Pinpoint the cell where the given text exists, returning its [X, Y] midpoint coordinate. 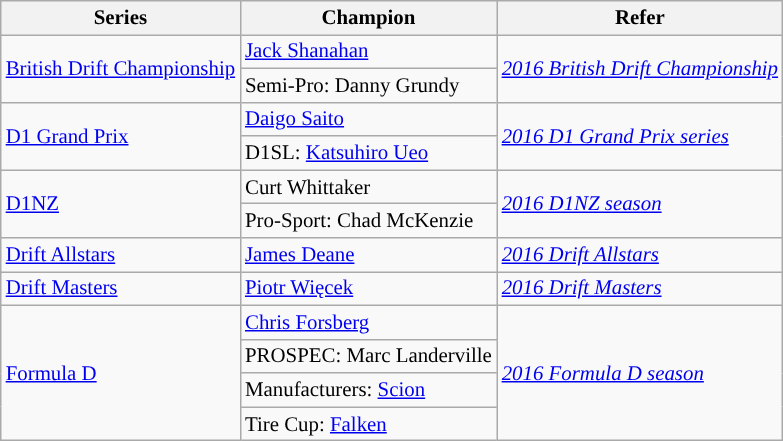
Series [120, 18]
Chris Forsberg [368, 322]
Champion [368, 18]
Semi-Pro: Danny Grundy [368, 85]
Daigo Saito [368, 119]
2016 Drift Allstars [640, 255]
Manufacturers: Scion [368, 390]
Formula D [120, 372]
Drift Allstars [120, 255]
2016 D1NZ season [640, 204]
James Deane [368, 255]
Jack Shanahan [368, 51]
Tire Cup: Falken [368, 424]
D1SL: Katsuhiro Ueo [368, 153]
2016 D1 Grand Prix series [640, 136]
D1NZ [120, 204]
Piotr Więcek [368, 288]
Refer [640, 18]
British Drift Championship [120, 68]
2016 Drift Masters [640, 288]
PROSPEC: Marc Landerville [368, 356]
Drift Masters [120, 288]
Pro-Sport: Chad McKenzie [368, 221]
2016 Formula D season [640, 372]
D1 Grand Prix [120, 136]
2016 British Drift Championship [640, 68]
Curt Whittaker [368, 187]
